Pinpoint the cell where the given text exists, returning its (X, Y) midpoint coordinate. 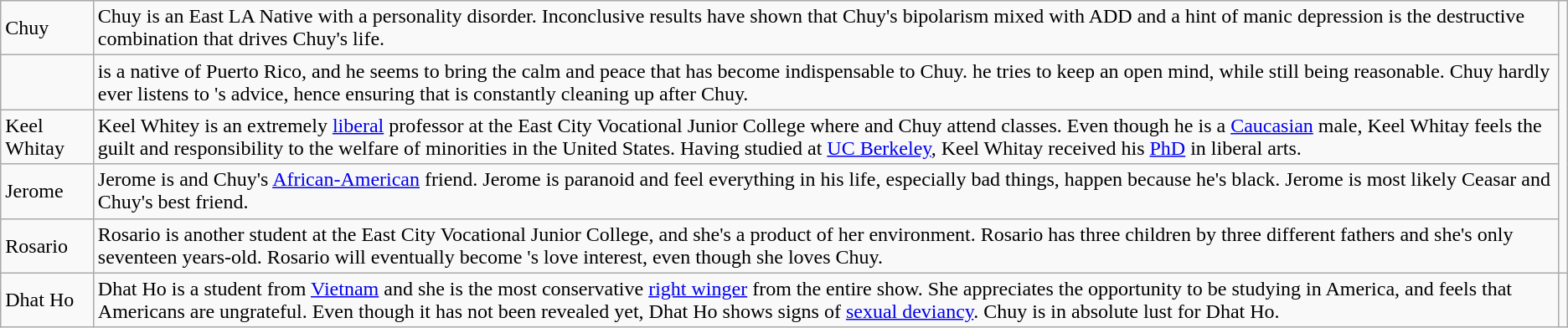
Rosario (47, 246)
Chuy (47, 28)
Dhat Ho (47, 300)
Keel Whitay (47, 137)
Jerome (47, 191)
